Find where the given text appears and provide that cell's center as [X, Y] coordinate. 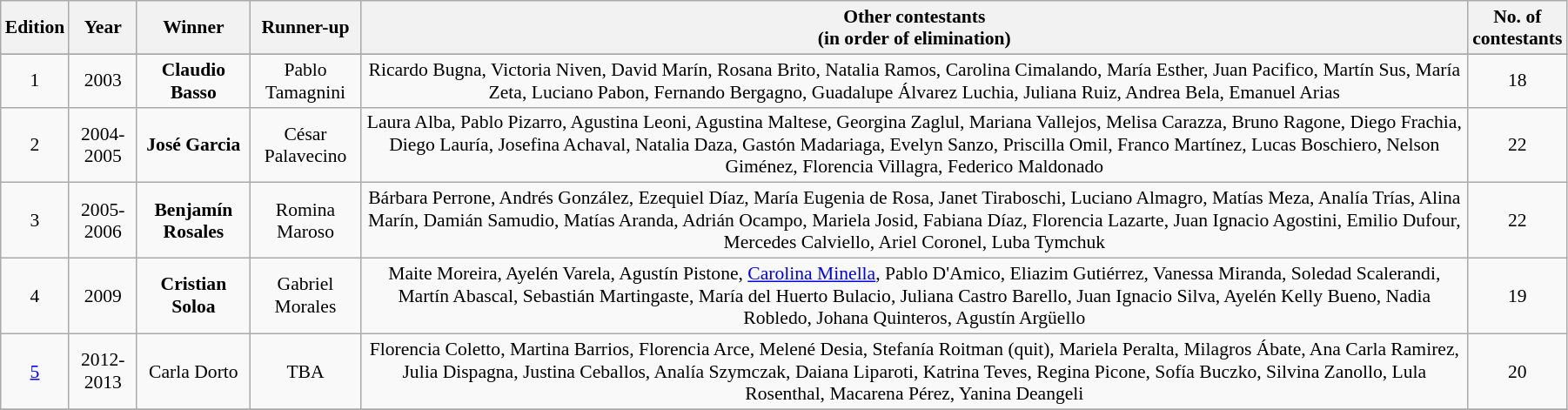
18 [1518, 80]
José Garcia [193, 145]
2005-2006 [103, 221]
Edition [35, 28]
César Palavecino [306, 145]
1 [35, 80]
2003 [103, 80]
Winner [193, 28]
Other contestants (in order of elimination) [914, 28]
Year [103, 28]
Benjamín Rosales [193, 221]
4 [35, 296]
No. of contestants [1518, 28]
Claudio Basso [193, 80]
5 [35, 371]
2009 [103, 296]
2004-2005 [103, 145]
Pablo Tamagnini [306, 80]
2012-2013 [103, 371]
19 [1518, 296]
3 [35, 221]
20 [1518, 371]
TBA [306, 371]
2 [35, 145]
Runner-up [306, 28]
Gabriel Morales [306, 296]
Romina Maroso [306, 221]
Cristian Soloa [193, 296]
Carla Dorto [193, 371]
